Locate the cell with the specified text and output its (X, Y) center coordinate. 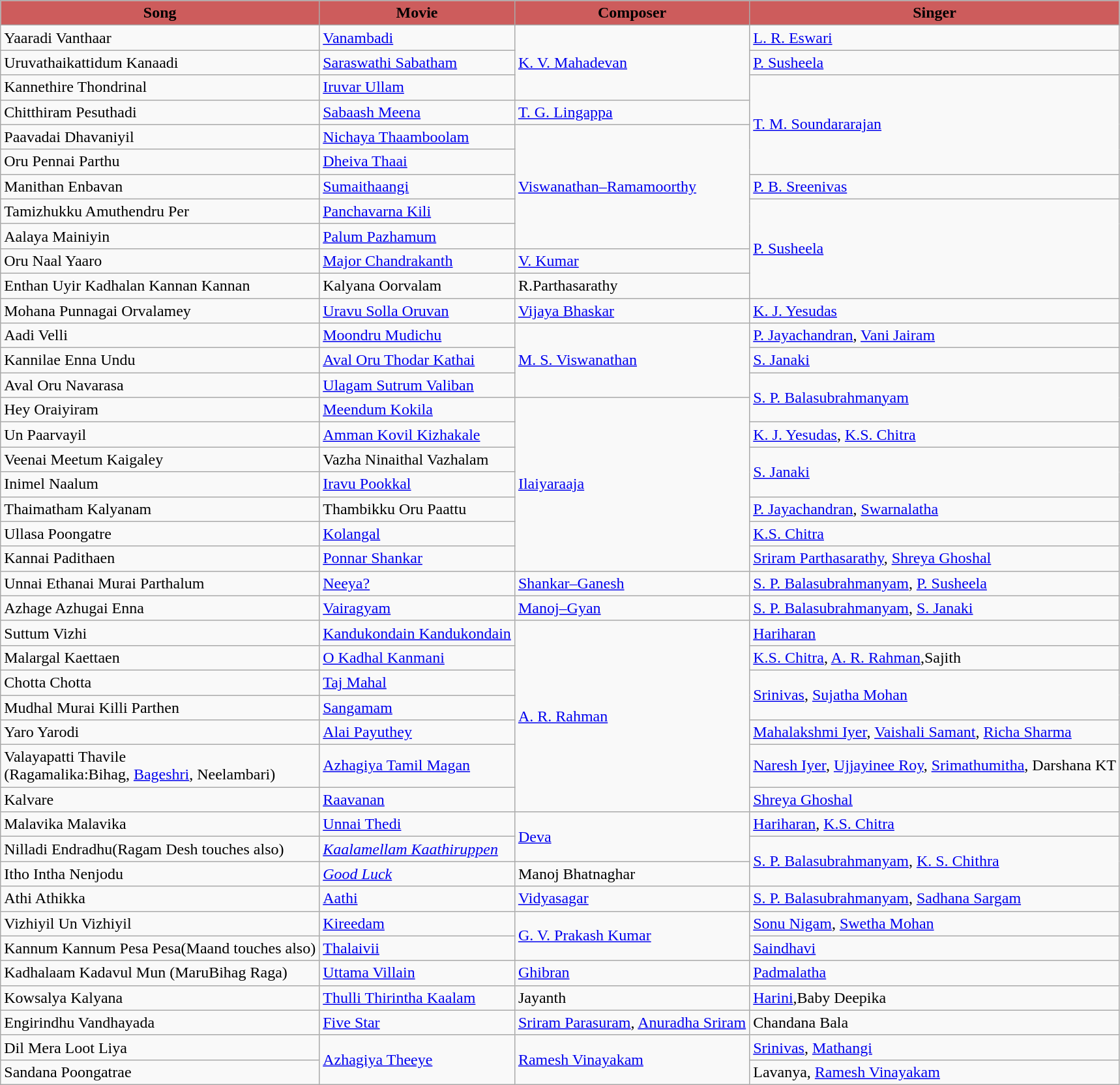
R.Parthasarathy (632, 285)
S. P. Balasubrahmanyam, K. S. Chithra (935, 861)
Aval Oru Navarasa (160, 385)
Kaalamellam Kaathiruppen (417, 849)
M. S. Viswanathan (632, 360)
Vidyasagar (632, 899)
Oru Naal Yaaro (160, 261)
Azhagiya Tamil Magan (417, 766)
Chitthiram Pesuthadi (160, 112)
Kannum Kannum Pesa Pesa(Maand touches also) (160, 948)
Enthan Uyir Kadhalan Kannan Kannan (160, 285)
Manithan Enbavan (160, 186)
Saindhavi (935, 948)
Srinivas, Mathangi (935, 1047)
Chotta Chotta (160, 682)
Viswanathan–Ramamoorthy (632, 186)
Ulagam Sutrum Valiban (417, 385)
Ramesh Vinayakam (632, 1060)
Major Chandrakanth (417, 261)
Malavika Malavika (160, 824)
Ponnar Shankar (417, 558)
Nichaya Thaamboolam (417, 137)
Ilaiyaraaja (632, 484)
K.S. Chitra, A. R. Rahman,Sajith (935, 658)
Manoj–Gyan (632, 608)
Kadhalaam Kadavul Mun (MaruBihag Raga) (160, 973)
Thalaivii (417, 948)
Hey Oraiyiram (160, 410)
Kannilae Enna Undu (160, 360)
Malargal Kaettaen (160, 658)
Five Star (417, 1022)
Aathi (417, 899)
Kowsalya Kalyana (160, 998)
G. V. Prakash Kumar (632, 936)
Un Paarvayil (160, 435)
Iruvar Ullam (417, 87)
Azhage Azhugai Enna (160, 608)
P. Jayachandran, Swarnalatha (935, 509)
Mohana Punnagai Orvalamey (160, 311)
Song (160, 13)
V. Kumar (632, 261)
Aval Oru Thodar Kathai (417, 360)
Kandukondain Kandukondain (417, 633)
Lavanya, Ramesh Vinayakam (935, 1072)
O Kadhal Kanmani (417, 658)
K. V. Mahadevan (632, 63)
Paavadai Dhavaniyil (160, 137)
S. P. Balasubrahmanyam (935, 398)
Kalyana Oorvalam (417, 285)
Nilladi Endradhu(Ragam Desh touches also) (160, 849)
Raavanan (417, 800)
Mahalakshmi Iyer, Vaishali Samant, Richa Sharma (935, 732)
Vijaya Bhaskar (632, 311)
Ghibran (632, 973)
Jayanth (632, 998)
Vairagyam (417, 608)
Aadi Velli (160, 336)
Athi Athikka (160, 899)
Oru Pennai Parthu (160, 162)
Sriram Parthasarathy, Shreya Ghoshal (935, 558)
Kolangal (417, 534)
K.S. Chitra (935, 534)
Movie (417, 13)
Iravu Pookkal (417, 484)
Kireedam (417, 923)
Sabaash Meena (417, 112)
Shankar–Ganesh (632, 583)
Naresh Iyer, Ujjayinee Roy, Srimathumitha, Darshana KT (935, 766)
Singer (935, 13)
Padmalatha (935, 973)
P. Jayachandran, Vani Jairam (935, 336)
Ullasa Poongatre (160, 534)
Hariharan, K.S. Chitra (935, 824)
Sonu Nigam, Swetha Mohan (935, 923)
Kannethire Thondrinal (160, 87)
L. R. Eswari (935, 38)
Moondru Mudichu (417, 336)
Amman Kovil Kizhakale (417, 435)
Shreya Ghoshal (935, 800)
Kannai Padithaen (160, 558)
Inimel Naalum (160, 484)
Yaaradi Vanthaar (160, 38)
Hariharan (935, 633)
Vanambadi (417, 38)
Dheiva Thaai (417, 162)
S. P. Balasubrahmanyam, P. Susheela (935, 583)
A. R. Rahman (632, 716)
Manoj Bhatnaghar (632, 874)
Unnai Ethanai Murai Parthalum (160, 583)
Unnai Thedi (417, 824)
Taj Mahal (417, 682)
Sumaithaangi (417, 186)
P. B. Sreenivas (935, 186)
Sangamam (417, 707)
Alai Payuthey (417, 732)
Uruvathaikattidum Kanaadi (160, 63)
Sandana Poongatrae (160, 1072)
Tamizhukku Amuthendru Per (160, 211)
Good Luck (417, 874)
Engirindhu Vandhayada (160, 1022)
Azhagiya Theeye (417, 1060)
Chandana Bala (935, 1022)
Itho Intha Nenjodu (160, 874)
Veenai Meetum Kaigaley (160, 459)
Deva (632, 837)
Kalvare (160, 800)
Mudhal Murai Killi Parthen (160, 707)
T. G. Lingappa (632, 112)
Thulli Thirintha Kaalam (417, 998)
Composer (632, 13)
T. M. Soundararajan (935, 124)
Suttum Vizhi (160, 633)
K. J. Yesudas (935, 311)
Yaro Yarodi (160, 732)
Vazha Ninaithal Vazhalam (417, 459)
Harini,Baby Deepika (935, 998)
Sriram Parasuram, Anuradha Sriram (632, 1022)
Dil Mera Loot Liya (160, 1047)
Thambikku Oru Paattu (417, 509)
Aalaya Mainiyin (160, 236)
Meendum Kokila (417, 410)
Neeya? (417, 583)
S. P. Balasubrahmanyam, S. Janaki (935, 608)
Srinivas, Sujatha Mohan (935, 695)
Saraswathi Sabatham (417, 63)
K. J. Yesudas, K.S. Chitra (935, 435)
S. P. Balasubrahmanyam, Sadhana Sargam (935, 899)
Panchavarna Kili (417, 211)
Uttama Villain (417, 973)
Thaimatham Kalyanam (160, 509)
Palum Pazhamum (417, 236)
Vizhiyil Un Vizhiyil (160, 923)
Uravu Solla Oruvan (417, 311)
Valayapatti Thavile(Ragamalika:Bihag, Bageshri, Neelambari) (160, 766)
